Output the (X, Y) coordinate of the center of the cell containing the given text.  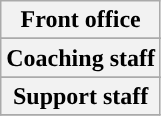
Coaching staff (81, 58)
Support staff (81, 96)
Front office (81, 20)
